Identify which cell holds the provided text, then report its [x, y] central coordinate. 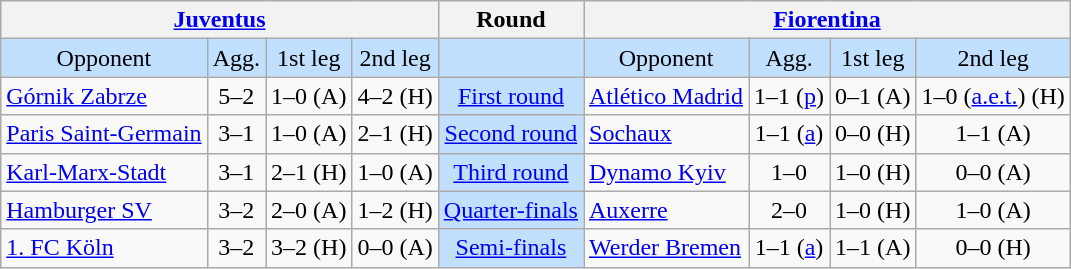
Atlético Madrid [666, 96]
0–1 (A) [873, 96]
Third round [510, 172]
Paris Saint-Germain [104, 134]
1. FC Köln [104, 248]
2–0 (A) [309, 210]
Dynamo Kyiv [666, 172]
Fiorentina [828, 20]
3–2 (H) [309, 248]
Auxerre [666, 210]
1–0 [790, 172]
1–1 (p) [790, 96]
Werder Bremen [666, 248]
5–2 [236, 96]
Karl-Marx-Stadt [104, 172]
Sochaux [666, 134]
1–0 (a.e.t.) (H) [993, 96]
Juventus [220, 20]
First round [510, 96]
4–2 (H) [395, 96]
Górnik Zabrze [104, 96]
Hamburger SV [104, 210]
1–2 (H) [395, 210]
Semi-finals [510, 248]
2–0 [790, 210]
Round [510, 20]
Quarter-finals [510, 210]
Second round [510, 134]
